Search for the cell housing the specified text and yield its [x, y] center coordinate. 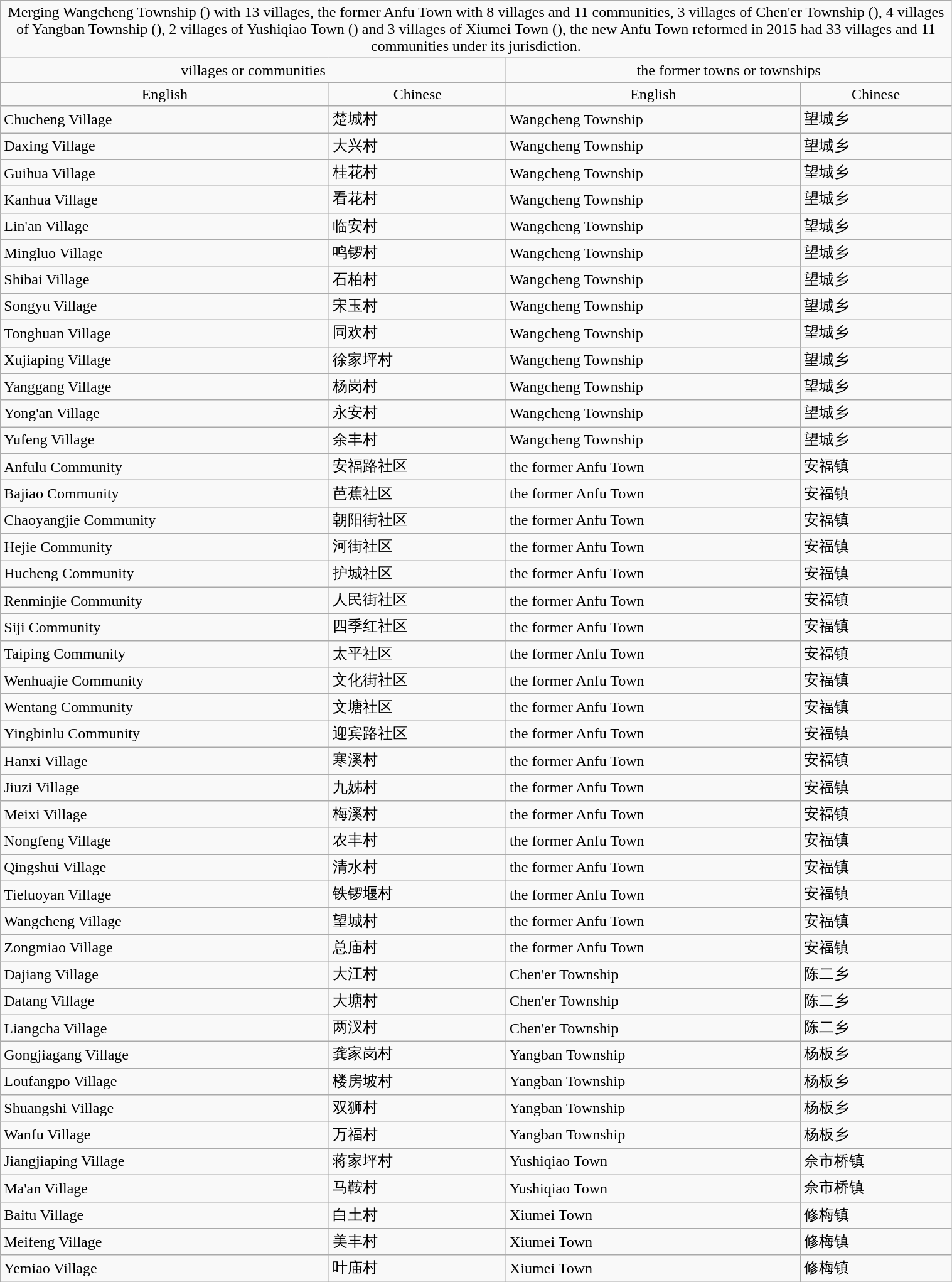
Shuangshi Village [164, 1109]
人民街社区 [418, 600]
农丰村 [418, 841]
Yemiao Village [164, 1268]
两汊村 [418, 1028]
楼房坡村 [418, 1081]
桂花村 [418, 173]
美丰村 [418, 1242]
九姊村 [418, 787]
蒋家坪村 [418, 1161]
Jiuzi Village [164, 787]
Nongfeng Village [164, 841]
Yong'an Village [164, 413]
Wanfu Village [164, 1135]
Loufangpo Village [164, 1081]
四季红社区 [418, 628]
白土村 [418, 1215]
Shibai Village [164, 280]
Lin'an Village [164, 226]
Hucheng Community [164, 574]
Chucheng Village [164, 119]
龚家岗村 [418, 1055]
大兴村 [418, 147]
Kanhua Village [164, 200]
Datang Village [164, 1002]
Hejie Community [164, 547]
Wenhuajie Community [164, 681]
安福路社区 [418, 467]
永安村 [418, 413]
Chaoyangjie Community [164, 520]
楚城村 [418, 119]
Meixi Village [164, 815]
看花村 [418, 200]
护城社区 [418, 574]
Jiangjiaping Village [164, 1161]
Yufeng Village [164, 441]
Taiping Community [164, 654]
叶庙村 [418, 1268]
总庙村 [418, 948]
Dajiang Village [164, 974]
芭蕉社区 [418, 493]
杨岗村 [418, 387]
望城村 [418, 922]
梅溪村 [418, 815]
Tieluoyan Village [164, 894]
Siji Community [164, 628]
Anfulu Community [164, 467]
Songyu Village [164, 306]
双狮村 [418, 1109]
文塘社区 [418, 707]
Baitu Village [164, 1215]
Yanggang Village [164, 387]
Mingluo Village [164, 254]
同欢村 [418, 333]
迎宾路社区 [418, 735]
大塘村 [418, 1002]
Bajiao Community [164, 493]
朝阳街社区 [418, 520]
河街社区 [418, 547]
大江村 [418, 974]
石柏村 [418, 280]
Ma'an Village [164, 1188]
Wentang Community [164, 707]
Hanxi Village [164, 761]
余丰村 [418, 441]
Tonghuan Village [164, 333]
文化街社区 [418, 681]
Guihua Village [164, 173]
the former towns or townships [729, 70]
Zongmiao Village [164, 948]
Renminjie Community [164, 600]
马鞍村 [418, 1188]
Wangcheng Village [164, 922]
Liangcha Village [164, 1028]
Yingbinlu Community [164, 735]
Gongjiagang Village [164, 1055]
徐家坪村 [418, 360]
万福村 [418, 1135]
Daxing Village [164, 147]
寒溪村 [418, 761]
临安村 [418, 226]
太平社区 [418, 654]
villages or communities [254, 70]
清水村 [418, 868]
Xujiaping Village [164, 360]
Qingshui Village [164, 868]
铁锣堰村 [418, 894]
Meifeng Village [164, 1242]
鸣锣村 [418, 254]
宋玉村 [418, 306]
